Identify which cell holds the provided text, then report its (X, Y) central coordinate. 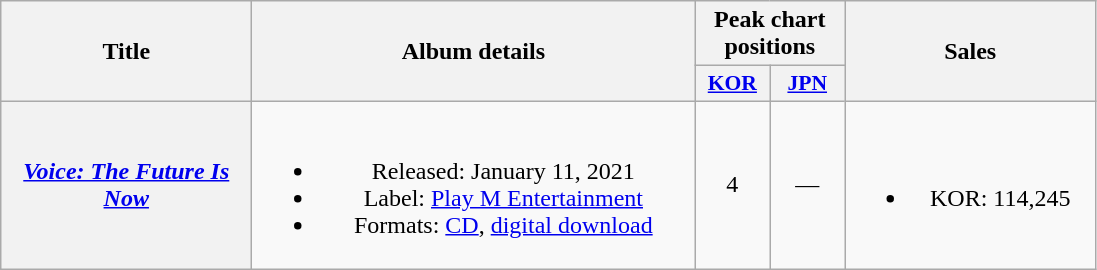
Released: January 11, 2021Label: Play M EntertainmentFormats: CD, digital download (474, 184)
Peak chartpositions (770, 34)
Voice: The Future Is Now (126, 184)
— (808, 184)
KOR: 114,245 (970, 184)
KOR (732, 84)
Sales (970, 52)
Album details (474, 52)
JPN (808, 84)
4 (732, 184)
Title (126, 52)
